Determine the (X, Y) coordinate at the center of the cell enclosing the given text.  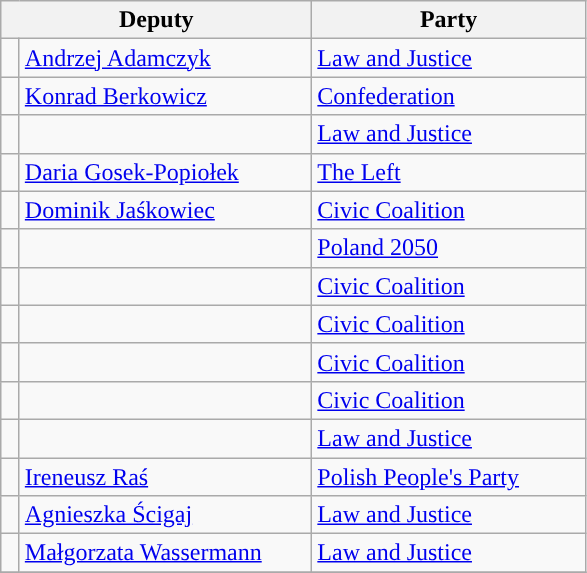
Ireneusz Raś (165, 477)
Confederation (449, 96)
Polish People's Party (449, 477)
The Left (449, 172)
Party (449, 20)
Małgorzata Wassermann (165, 553)
Dominik Jaśkowiec (165, 210)
Andrzej Adamczyk (165, 58)
Poland 2050 (449, 248)
Agnieszka Ścigaj (165, 515)
Konrad Berkowicz (165, 96)
Deputy (156, 20)
Daria Gosek-Popiołek (165, 172)
